Capture the cell that displays the provided text and extract its [X, Y] central coordinate. 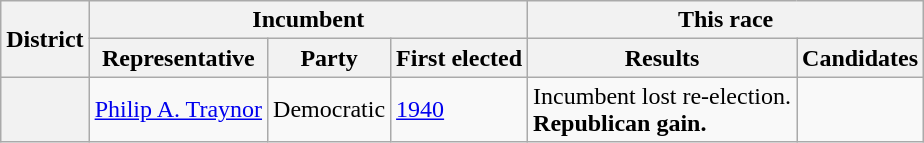
Philip A. Traynor [178, 110]
1940 [460, 110]
This race [726, 20]
First elected [460, 58]
Results [662, 58]
Candidates [860, 58]
District [45, 39]
Democratic [330, 110]
Incumbent [308, 20]
Party [330, 58]
Representative [178, 58]
Incumbent lost re-election.Republican gain. [662, 110]
